Locate the cell with the specified text and output its [x, y] center coordinate. 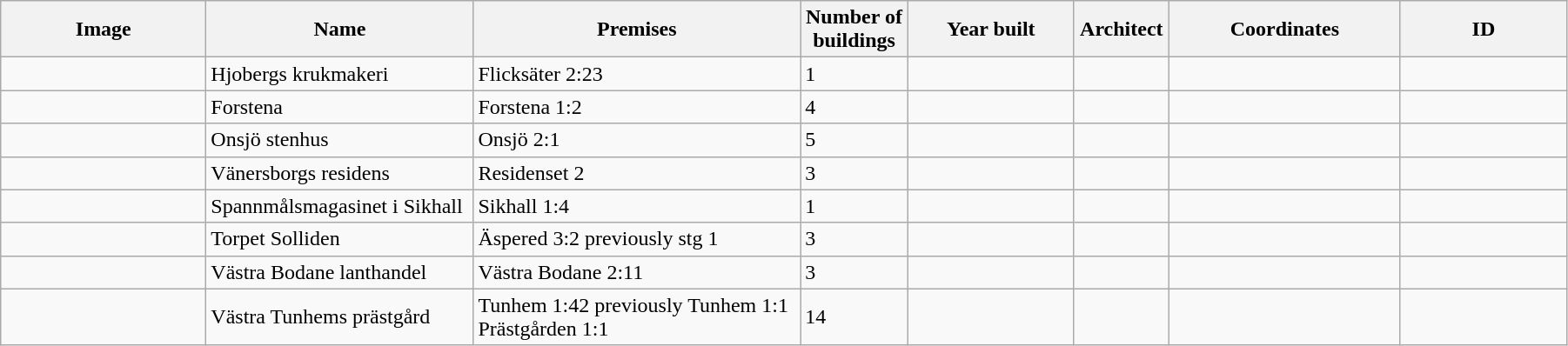
Coordinates [1284, 30]
Hjobergs krukmakeri [339, 74]
Forstena 1:2 [637, 107]
Västra Bodane 2:11 [637, 272]
Image [104, 30]
Spannmålsmagasinet i Sikhall [339, 206]
4 [854, 107]
Forstena [339, 107]
ID [1483, 30]
Äspered 3:2 previously stg 1 [637, 239]
Architect [1121, 30]
Onsjö 2:1 [637, 140]
Name [339, 30]
Flicksäter 2:23 [637, 74]
Number ofbuildings [854, 30]
Sikhall 1:4 [637, 206]
Tunhem 1:42 previously Tunhem 1:1Prästgården 1:1 [637, 316]
Torpet Solliden [339, 239]
Year built [990, 30]
Premises [637, 30]
Västra Tunhems prästgård [339, 316]
5 [854, 140]
Onsjö stenhus [339, 140]
Residenset 2 [637, 173]
14 [854, 316]
Vänersborgs residens [339, 173]
Västra Bodane lanthandel [339, 272]
